Return the (X, Y) coordinate for the center point of the cell that contains the specified text.  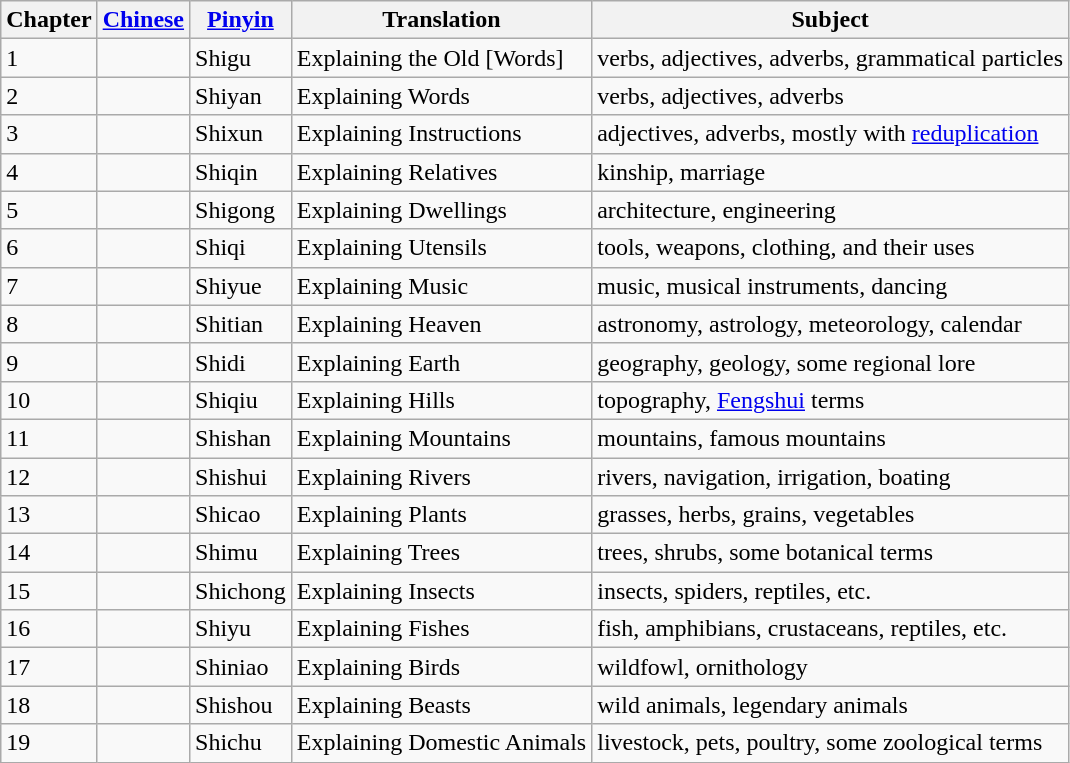
Explaining Beasts (441, 705)
Explaining Instructions (441, 134)
16 (49, 629)
Shichong (241, 591)
kinship, marriage (830, 172)
Translation (441, 20)
Chapter (49, 20)
topography, Fengshui terms (830, 400)
12 (49, 477)
Explaining Mountains (441, 438)
Explaining Insects (441, 591)
Shiyue (241, 286)
Explaining Heaven (441, 324)
Explaining Relatives (441, 172)
Pinyin (241, 20)
9 (49, 362)
Explaining Music (441, 286)
Shishan (241, 438)
Shiqin (241, 172)
Explaining the Old [Words] (441, 58)
17 (49, 667)
grasses, herbs, grains, vegetables (830, 515)
verbs, adjectives, adverbs (830, 96)
Shishui (241, 477)
insects, spiders, reptiles, etc. (830, 591)
Explaining Plants (441, 515)
trees, shrubs, some botanical terms (830, 553)
wild animals, legendary animals (830, 705)
Shiyu (241, 629)
Shimu (241, 553)
verbs, adjectives, adverbs, grammatical particles (830, 58)
Shigu (241, 58)
wildfowl, ornithology (830, 667)
13 (49, 515)
7 (49, 286)
Shitian (241, 324)
Explaining Trees (441, 553)
Shiqiu (241, 400)
18 (49, 705)
14 (49, 553)
rivers, navigation, irrigation, boating (830, 477)
astronomy, astrology, meteorology, calendar (830, 324)
mountains, famous mountains (830, 438)
5 (49, 210)
Explaining Fishes (441, 629)
15 (49, 591)
19 (49, 743)
Explaining Words (441, 96)
Shixun (241, 134)
Explaining Dwellings (441, 210)
11 (49, 438)
Shiniao (241, 667)
fish, amphibians, crustaceans, reptiles, etc. (830, 629)
Explaining Utensils (441, 248)
2 (49, 96)
Shigong (241, 210)
Shishou (241, 705)
geography, geology, some regional lore (830, 362)
Explaining Hills (441, 400)
architecture, engineering (830, 210)
tools, weapons, clothing, and their uses (830, 248)
Shiyan (241, 96)
Chinese (143, 20)
music, musical instruments, dancing (830, 286)
Subject (830, 20)
Shicao (241, 515)
livestock, pets, poultry, some zoological terms (830, 743)
adjectives, adverbs, mostly with reduplication (830, 134)
Shidi (241, 362)
3 (49, 134)
10 (49, 400)
6 (49, 248)
Shichu (241, 743)
4 (49, 172)
Explaining Earth (441, 362)
Explaining Domestic Animals (441, 743)
8 (49, 324)
Shiqi (241, 248)
1 (49, 58)
Explaining Rivers (441, 477)
Explaining Birds (441, 667)
